Return (X, Y) of the center of cell containing provided text 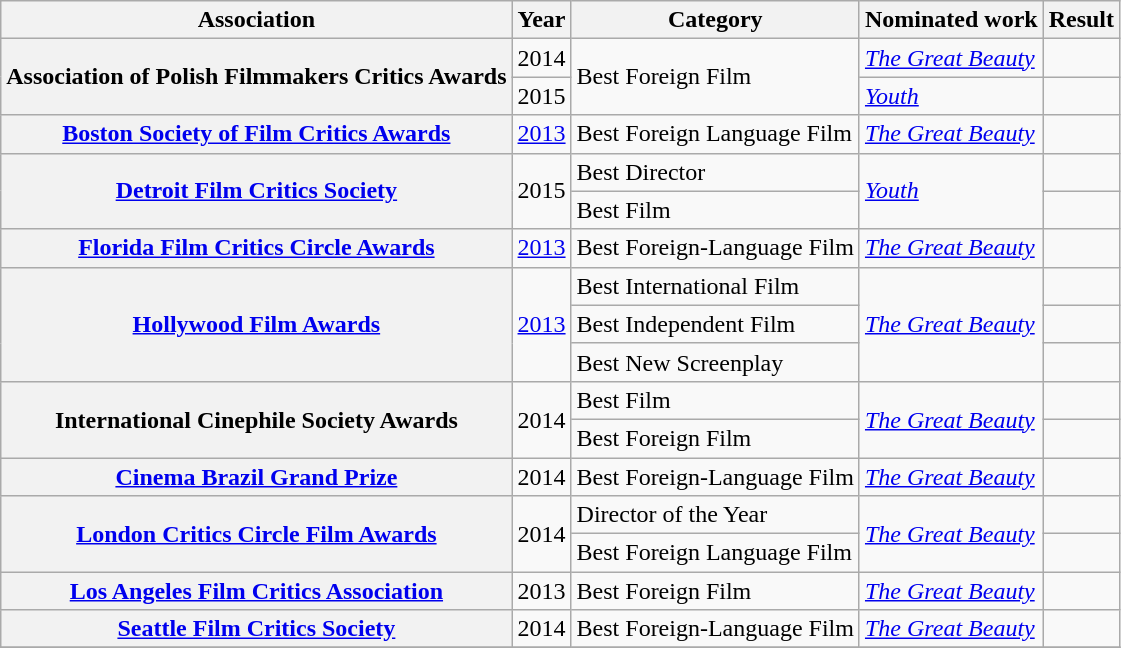
Result (1081, 20)
Seattle Film Critics Society (256, 629)
Los Angeles Film Critics Association (256, 591)
Cinema Brazil Grand Prize (256, 477)
Best Director (715, 172)
Boston Society of Film Critics Awards (256, 134)
Best New Screenplay (715, 362)
Nominated work (951, 20)
International Cinephile Society Awards (256, 419)
Florida Film Critics Circle Awards (256, 248)
Association (256, 20)
Detroit Film Critics Society (256, 191)
Best International Film (715, 286)
London Critics Circle Film Awards (256, 534)
Association of Polish Filmmakers Critics Awards (256, 77)
Hollywood Film Awards (256, 324)
Category (715, 20)
Year (542, 20)
Best Independent Film (715, 324)
Director of the Year (715, 515)
